Locate the cell with the specified text and output its [X, Y] center coordinate. 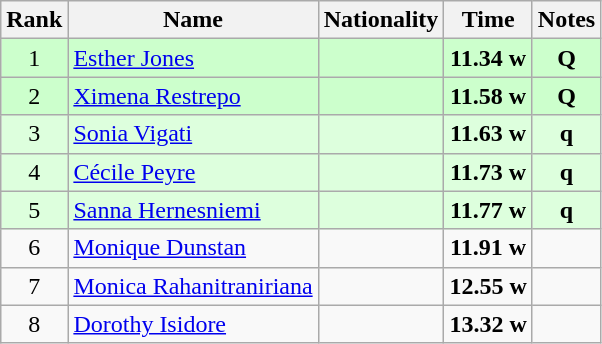
Ximena Restrepo [193, 96]
Nationality [381, 20]
2 [34, 96]
12.55 w [488, 286]
Cécile Peyre [193, 172]
11.91 w [488, 248]
13.32 w [488, 324]
Sanna Hernesniemi [193, 210]
Sonia Vigati [193, 134]
1 [34, 58]
4 [34, 172]
Monique Dunstan [193, 248]
7 [34, 286]
Dorothy Isidore [193, 324]
11.58 w [488, 96]
11.34 w [488, 58]
11.77 w [488, 210]
Monica Rahanitraniriana [193, 286]
3 [34, 134]
11.63 w [488, 134]
Name [193, 20]
Time [488, 20]
8 [34, 324]
11.73 w [488, 172]
Rank [34, 20]
Notes [566, 20]
5 [34, 210]
Esther Jones [193, 58]
6 [34, 248]
